Identify which cell holds the provided text, then report its (x, y) central coordinate. 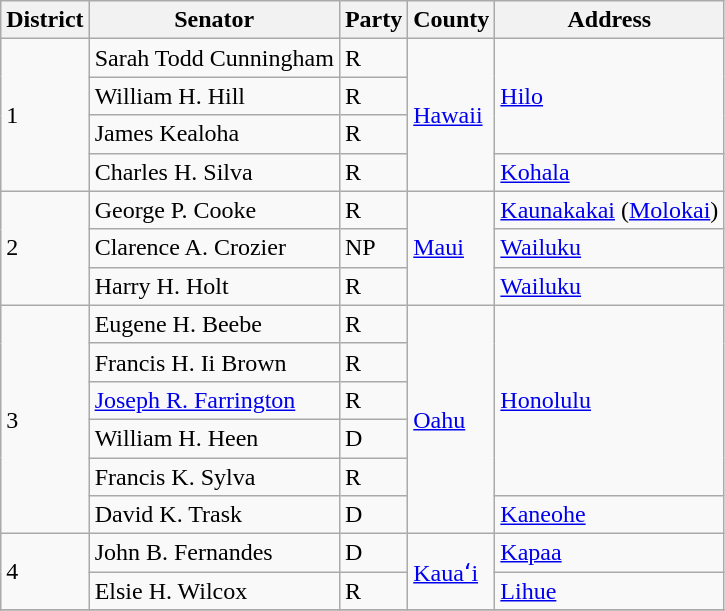
Kaunakakai (Molokai) (610, 210)
David K. Trask (214, 515)
Senator (214, 20)
4 (45, 572)
Kohala (610, 172)
Sarah Todd Cunningham (214, 58)
County (452, 20)
Oahu (452, 419)
Kaneohe (610, 515)
2 (45, 248)
Joseph R. Farrington (214, 400)
John B. Fernandes (214, 553)
Francis H. Ii Brown (214, 362)
NP (373, 248)
Clarence A. Crozier (214, 248)
Maui (452, 248)
Hawaii (452, 115)
Charles H. Silva (214, 172)
Harry H. Holt (214, 286)
Hilo (610, 96)
Kapaa (610, 553)
Kauaʻi (452, 572)
William H. Heen (214, 438)
3 (45, 419)
District (45, 20)
Honolulu (610, 400)
Lihue (610, 591)
Address (610, 20)
Party (373, 20)
Elsie H. Wilcox (214, 591)
1 (45, 115)
William H. Hill (214, 96)
James Kealoha (214, 134)
George P. Cooke (214, 210)
Eugene H. Beebe (214, 324)
Francis K. Sylva (214, 477)
